Find where the given text appears and provide that cell's center as (X, Y) coordinate. 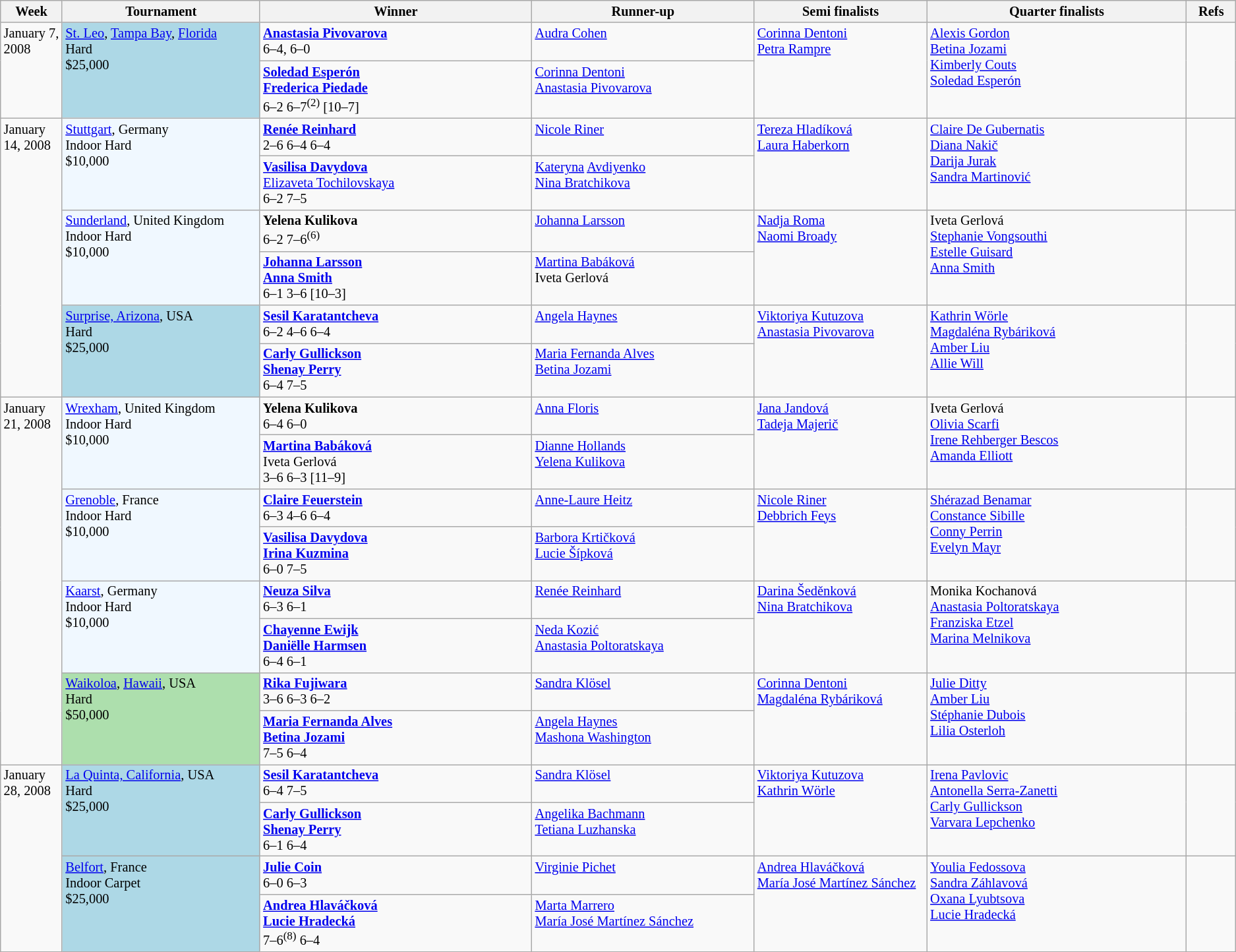
Jana Jandová Tadeja Majerič (840, 443)
Belfort, France Indoor Carpet $25,000 (161, 903)
January 28, 2008 (32, 858)
Chayenne Ewijk Daniëlle Harmsen 6–4 6–1 (396, 645)
Week (32, 11)
Carly Gullickson Shenay Perry 6–4 7–5 (396, 370)
Johanna Larsson Anna Smith 6–1 3–6 [10–3] (396, 278)
Maria Fernanda Alves Betina Jozami 7–5 6–4 (396, 737)
Refs (1212, 11)
Vasilisa Davydova Elizaveta Tochilovskaya 6–2 7–5 (396, 183)
St. Leo, Tampa Bay, Florida Hard $25,000 (161, 70)
Angela Haynes Mashona Washington (643, 737)
Semi finalists (840, 11)
Viktoriya Kutuzova Anastasia Pivovarova (840, 351)
Neda Kozić Anastasia Poltoratskaya (643, 645)
Renée Reinhard (643, 599)
Carly Gullickson Shenay Perry 6–1 6–4 (396, 829)
Sunderland, United Kingdom Indoor Hard $10,000 (161, 257)
Audra Cohen (643, 42)
Nadja Roma Naomi Broady (840, 257)
Soledad Esperón Frederica Piedade 6–2 6–7(2) [10–7] (396, 90)
Rika Fujiwara 3–6 6–3 6–2 (396, 692)
Corinna Dentoni Petra Rampre (840, 70)
Irena Pavlovic Antonella Serra-Zanetti Carly Gullickson Varvara Lepchenko (1057, 810)
Surprise, Arizona, USA Hard $25,000 (161, 351)
Anne-Laure Heitz (643, 508)
Julie Coin 6–0 6–3 (396, 875)
Angelika Bachmann Tetiana Luzhanska (643, 829)
January 14, 2008 (32, 257)
Tournament (161, 11)
Claire Feuerstein 6–3 4–6 6–4 (396, 508)
Kaarst, Germany Indoor Hard $10,000 (161, 626)
Tereza Hladíková Laura Haberkorn (840, 164)
Viktoriya Kutuzova Kathrin Wörle (840, 810)
Anna Floris (643, 416)
Winner (396, 11)
Monika Kochanová Anastasia Poltoratskaya Franziska Etzel Marina Melnikova (1057, 626)
Barbora Krtičková Lucie Šípková (643, 554)
La Quinta, California, USA Hard $25,000 (161, 810)
Andrea Hlaváčková Lucie Hradecká 7–6(8) 6–4 (396, 923)
Alexis Gordon Betina Jozami Kimberly Couts Soledad Esperón (1057, 70)
Julie Ditty Amber Liu Stéphanie Dubois Lilia Osterloh (1057, 719)
Virginie Pichet (643, 875)
Nicole Riner Debbrich Feys (840, 534)
Anastasia Pivovarova 6–4, 6–0 (396, 42)
January 7, 2008 (32, 70)
Sesil Karatantcheva 6–4 7–5 (396, 783)
Andrea Hlaváčková María José Martínez Sánchez (840, 903)
Vasilisa Davydova Irina Kuzmina 6–0 7–5 (396, 554)
Kathrin Wörle Magdaléna Rybáriková Amber Liu Allie Will (1057, 351)
Claire De Gubernatis Diana Nakič Darija Jurak Sandra Martinović (1057, 164)
Iveta Gerlová Stephanie Vongsouthi Estelle Guisard Anna Smith (1057, 257)
Runner-up (643, 11)
Renée Reinhard 2–6 6–4 6–4 (396, 137)
Corinna Dentoni Magdaléna Rybáriková (840, 719)
Yelena Kulikova 6–4 6–0 (396, 416)
Corinna Dentoni Anastasia Pivovarova (643, 90)
Marta Marrero María José Martínez Sánchez (643, 923)
Nicole Riner (643, 137)
Quarter finalists (1057, 11)
Grenoble, France Indoor Hard $10,000 (161, 534)
Dianne Hollands Yelena Kulikova (643, 462)
Youlia Fedossova Sandra Záhlavová Oxana Lyubtsova Lucie Hradecká (1057, 903)
Kateryna Avdiyenko Nina Bratchikova (643, 183)
Sesil Karatantcheva 6–2 4–6 6–4 (396, 324)
Stuttgart, Germany Indoor Hard $10,000 (161, 164)
Iveta Gerlová Olivia Scarfi Irene Rehberger Bescos Amanda Elliott (1057, 443)
Darina Šeděnková Nina Bratchikova (840, 626)
Maria Fernanda Alves Betina Jozami (643, 370)
Angela Haynes (643, 324)
Johanna Larsson (643, 231)
Shérazad Benamar Constance Sibille Conny Perrin Evelyn Mayr (1057, 534)
Neuza Silva 6–3 6–1 (396, 599)
Wrexham, United Kingdom Indoor Hard $10,000 (161, 443)
Martina Babáková Iveta Gerlová 3–6 6–3 [11–9] (396, 462)
Yelena Kulikova 6–2 7–6(6) (396, 231)
Martina Babáková Iveta Gerlová (643, 278)
January 21, 2008 (32, 580)
Waikoloa, Hawaii, USA Hard $50,000 (161, 719)
